Return (x, y) of the center of cell containing provided text 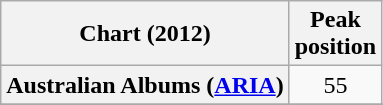
Australian Albums (ARIA) (145, 85)
55 (335, 85)
Chart (2012) (145, 34)
Peakposition (335, 34)
